Pinpoint the cell where the given text exists, returning its (X, Y) midpoint coordinate. 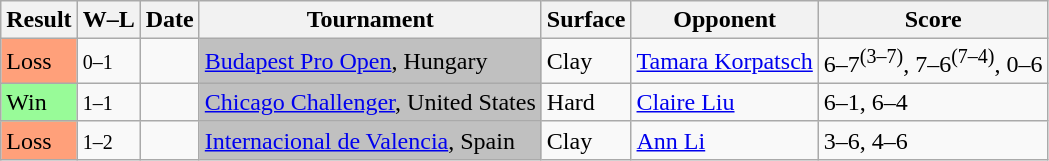
Date (170, 20)
Ann Li (724, 140)
3–6, 4–6 (933, 140)
6–7(3–7), 7–6(7–4), 0–6 (933, 62)
Internacional de Valencia, Spain (370, 140)
Surface (586, 20)
Tamara Korpatsch (724, 62)
Result (39, 20)
Chicago Challenger, United States (370, 102)
1–2 (108, 140)
Claire Liu (724, 102)
Budapest Pro Open, Hungary (370, 62)
1–1 (108, 102)
W–L (108, 20)
Tournament (370, 20)
Score (933, 20)
Opponent (724, 20)
0–1 (108, 62)
Hard (586, 102)
6–1, 6–4 (933, 102)
Win (39, 102)
